Pinpoint the cell where the given text exists, returning its [X, Y] midpoint coordinate. 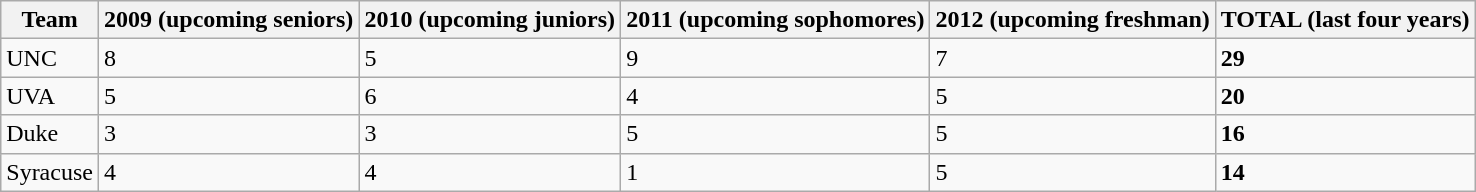
Duke [50, 134]
20 [1345, 96]
7 [1072, 58]
16 [1345, 134]
29 [1345, 58]
8 [228, 58]
6 [490, 96]
2009 (upcoming seniors) [228, 20]
14 [1345, 172]
2011 (upcoming sophomores) [776, 20]
1 [776, 172]
TOTAL (last four years) [1345, 20]
2010 (upcoming juniors) [490, 20]
Team [50, 20]
UNC [50, 58]
UVA [50, 96]
2012 (upcoming freshman) [1072, 20]
Syracuse [50, 172]
9 [776, 58]
